From the cell containing the given text, extract its center point as (x, y) coordinate. 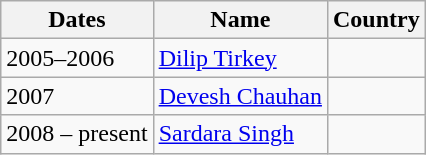
Sardara Singh (240, 134)
Name (240, 20)
Country (376, 20)
2007 (77, 96)
2005–2006 (77, 58)
Dates (77, 20)
Dilip Tirkey (240, 58)
Devesh Chauhan (240, 96)
2008 – present (77, 134)
